Extract the [x, y] coordinate from the center of the cell holding the provided text.  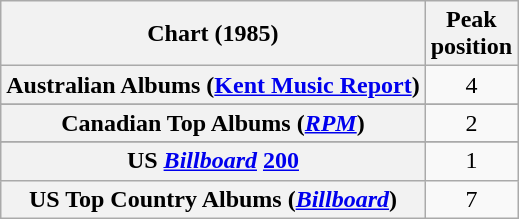
7 [471, 199]
Canadian Top Albums (RPM) [213, 123]
2 [471, 123]
Chart (1985) [213, 34]
Peakposition [471, 34]
US Top Country Albums (Billboard) [213, 199]
1 [471, 161]
4 [471, 85]
US Billboard 200 [213, 161]
Australian Albums (Kent Music Report) [213, 85]
